Output the [X, Y] coordinate of the center of the cell containing the given text.  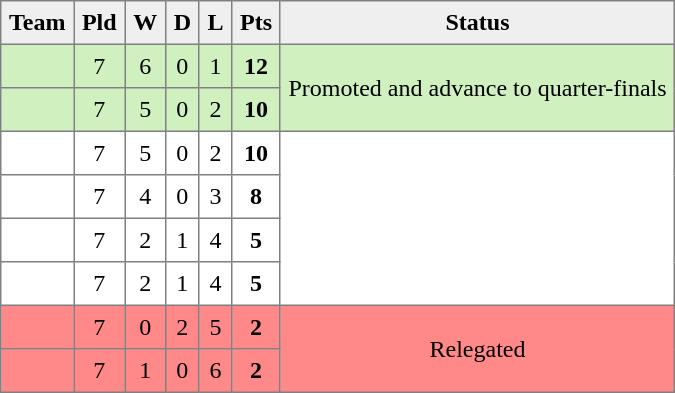
Team [38, 23]
Pld [100, 23]
8 [256, 197]
3 [216, 197]
12 [256, 66]
Promoted and advance to quarter-finals [478, 88]
Status [478, 23]
W [145, 23]
D [182, 23]
L [216, 23]
Pts [256, 23]
Relegated [478, 348]
